Find where the given text appears and provide that cell's center as [x, y] coordinate. 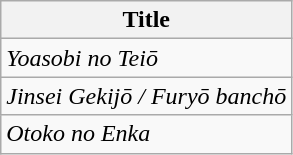
Otoko no Enka [146, 134]
Yoasobi no Teiō [146, 58]
Jinsei Gekijō / Furyō banchō [146, 96]
Title [146, 20]
